Capture the cell that displays the provided text and extract its [x, y] central coordinate. 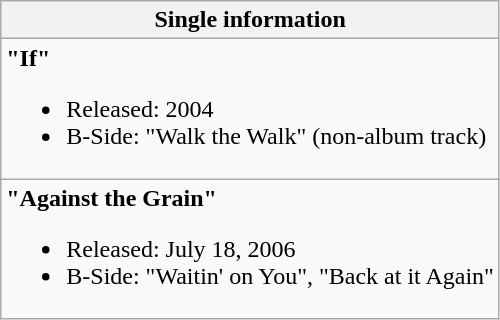
"Against the Grain"Released: July 18, 2006B-Side: "Waitin' on You", "Back at it Again" [250, 249]
"If"Released: 2004B-Side: "Walk the Walk" (non-album track) [250, 109]
Single information [250, 20]
